From the cell containing the given text, extract its center point as [x, y] coordinate. 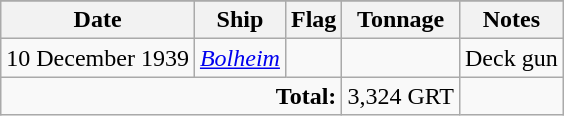
Deck gun [511, 58]
Flag [313, 20]
Date [98, 20]
Bolheim [240, 58]
Notes [511, 20]
3,324 GRT [401, 96]
Tonnage [401, 20]
10 December 1939 [98, 58]
Total: [172, 96]
Ship [240, 20]
